From the cell containing the given text, extract its center point as [X, Y] coordinate. 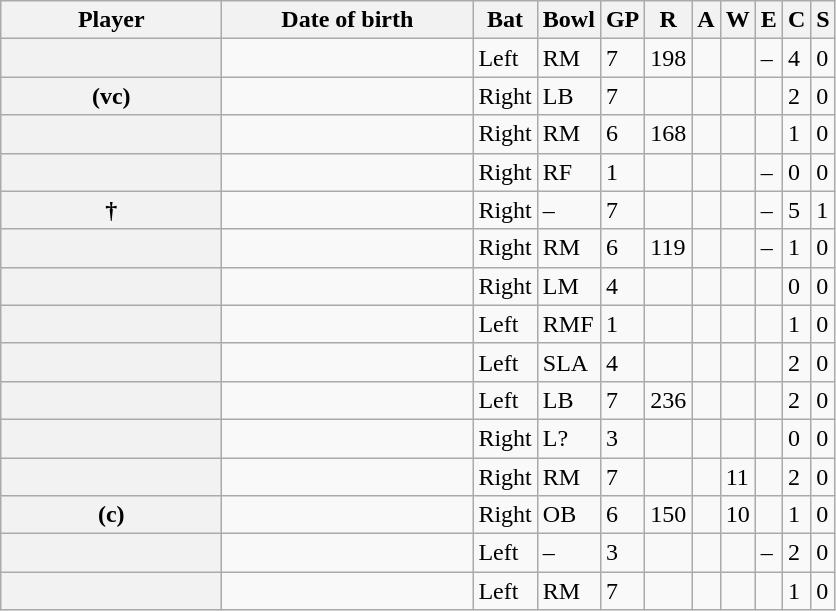
5 [796, 210]
150 [668, 515]
W [738, 20]
L? [568, 438]
LM [568, 286]
11 [738, 477]
Bat [505, 20]
OB [568, 515]
198 [668, 58]
A [706, 20]
10 [738, 515]
R [668, 20]
Player [112, 20]
RMF [568, 324]
168 [668, 134]
† [112, 210]
236 [668, 400]
GP [622, 20]
Bowl [568, 20]
(vc) [112, 96]
C [796, 20]
E [768, 20]
Date of birth [348, 20]
119 [668, 248]
S [823, 20]
RF [568, 172]
(c) [112, 515]
SLA [568, 362]
